Find where the given text appears and provide that cell's center as (x, y) coordinate. 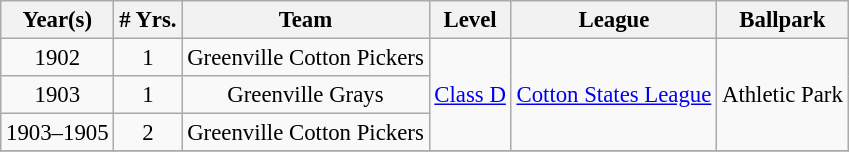
Athletic Park (782, 96)
1902 (58, 58)
Ballpark (782, 20)
Class D (470, 96)
# Yrs. (148, 20)
2 (148, 133)
Cotton States League (614, 96)
League (614, 20)
Year(s) (58, 20)
Level (470, 20)
1903 (58, 95)
1903–1905 (58, 133)
Team (306, 20)
Greenville Grays (306, 95)
